Identify which cell holds the provided text, then report its [x, y] central coordinate. 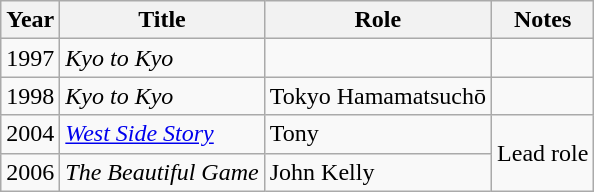
1998 [30, 96]
Lead role [543, 153]
Tony [378, 134]
Title [162, 20]
2004 [30, 134]
The Beautiful Game [162, 172]
1997 [30, 58]
John Kelly [378, 172]
2006 [30, 172]
Role [378, 20]
Notes [543, 20]
Tokyo Hamamatsuchō [378, 96]
West Side Story [162, 134]
Year [30, 20]
